Determine the [x, y] coordinate at the center of the cell enclosing the given text.  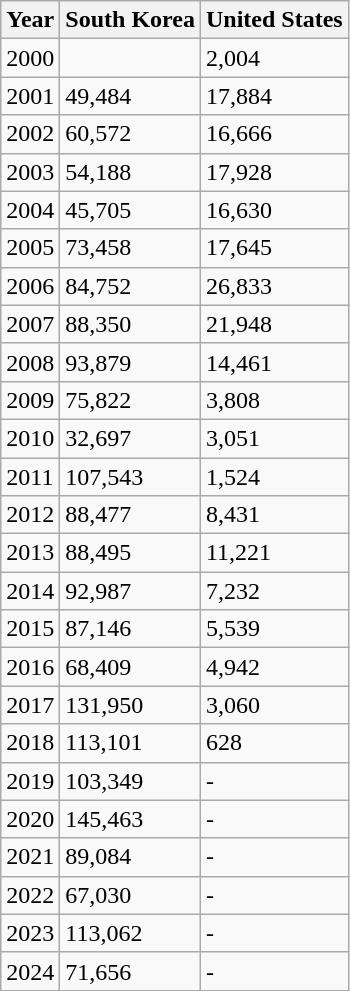
17,645 [274, 248]
60,572 [130, 134]
45,705 [130, 210]
3,808 [274, 400]
2001 [30, 96]
1,524 [274, 477]
2023 [30, 933]
103,349 [130, 781]
88,495 [130, 553]
11,221 [274, 553]
2014 [30, 591]
71,656 [130, 971]
2007 [30, 324]
88,477 [130, 515]
21,948 [274, 324]
88,350 [130, 324]
2008 [30, 362]
93,879 [130, 362]
2005 [30, 248]
16,630 [274, 210]
2024 [30, 971]
2011 [30, 477]
26,833 [274, 286]
2019 [30, 781]
92,987 [130, 591]
United States [274, 20]
2017 [30, 705]
68,409 [130, 667]
16,666 [274, 134]
2002 [30, 134]
628 [274, 743]
107,543 [130, 477]
2016 [30, 667]
3,051 [274, 438]
131,950 [130, 705]
2010 [30, 438]
89,084 [130, 857]
Year [30, 20]
75,822 [130, 400]
87,146 [130, 629]
2003 [30, 172]
2,004 [274, 58]
2015 [30, 629]
7,232 [274, 591]
2020 [30, 819]
2004 [30, 210]
2006 [30, 286]
2000 [30, 58]
3,060 [274, 705]
32,697 [130, 438]
113,062 [130, 933]
2018 [30, 743]
73,458 [130, 248]
South Korea [130, 20]
2009 [30, 400]
2022 [30, 895]
8,431 [274, 515]
2013 [30, 553]
2012 [30, 515]
17,884 [274, 96]
2021 [30, 857]
17,928 [274, 172]
84,752 [130, 286]
54,188 [130, 172]
14,461 [274, 362]
113,101 [130, 743]
67,030 [130, 895]
145,463 [130, 819]
49,484 [130, 96]
4,942 [274, 667]
5,539 [274, 629]
